Pinpoint the cell where the given text exists, returning its (X, Y) midpoint coordinate. 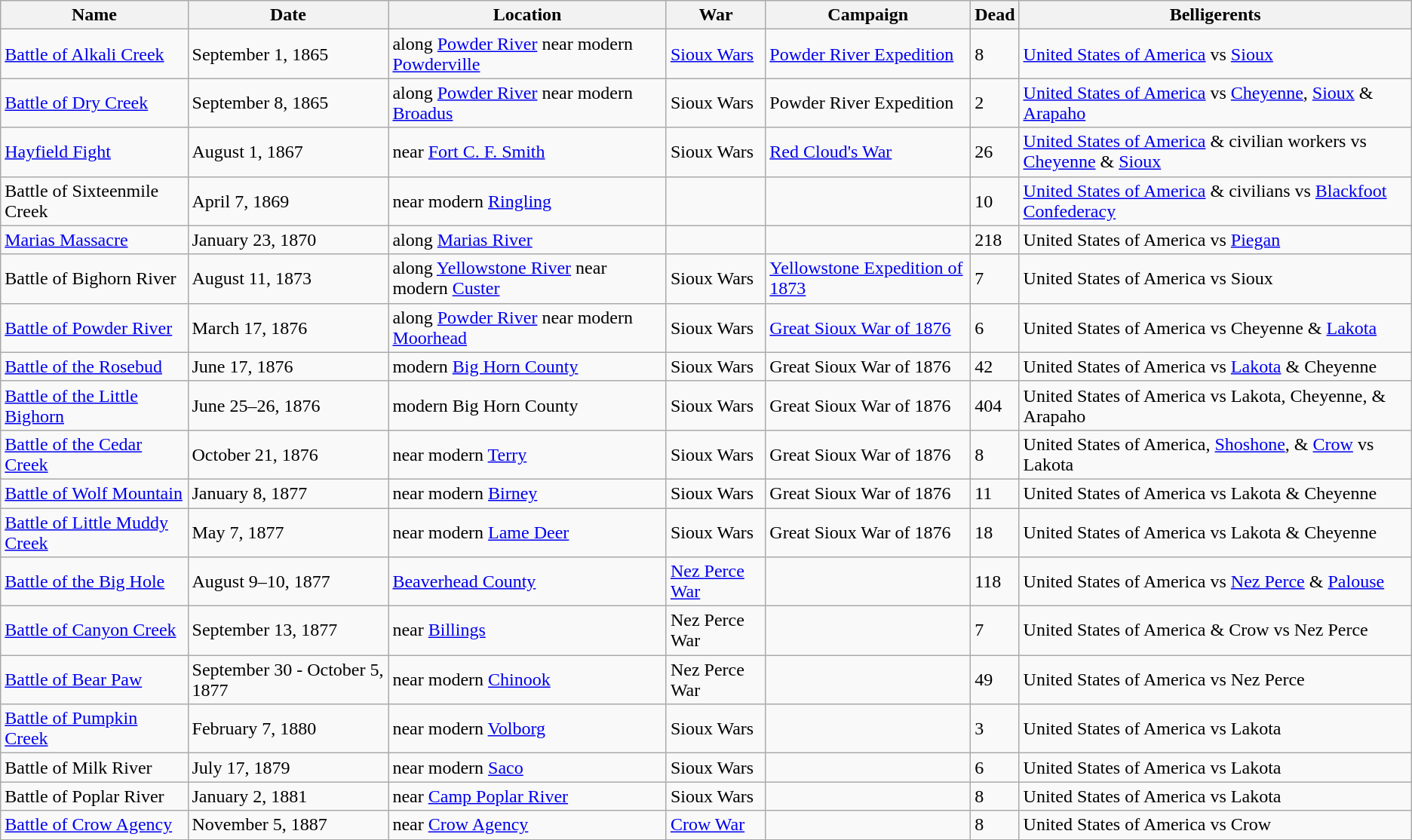
June 17, 1876 (288, 366)
August 9–10, 1877 (288, 582)
Battle of Milk River (94, 768)
Hayfield Fight (94, 152)
Battle of Alkali Creek (94, 54)
Battle of Poplar River (94, 796)
Beaverhead County (527, 582)
near modern Terry (527, 454)
near modern Saco (527, 768)
Belligerents (1215, 15)
United States of America & Crow vs Nez Perce (1215, 630)
near modern Chinook (527, 680)
February 7, 1880 (288, 728)
United States of America & civilian workers vs Cheyenne & Sioux (1215, 152)
August 11, 1873 (288, 279)
April 7, 1869 (288, 201)
Battle of the Rosebud (94, 366)
near modern Volborg (527, 728)
3 (995, 728)
United States of America vs Nez Perce (1215, 680)
218 (995, 240)
September 30 - October 5, 1877 (288, 680)
near modern Lame Deer (527, 532)
United States of America, Shoshone, & Crow vs Lakota (1215, 454)
Battle of the Big Hole (94, 582)
May 7, 1877 (288, 532)
Date (288, 15)
near Camp Poplar River (527, 796)
September 8, 1865 (288, 103)
January 23, 1870 (288, 240)
Battle of Pumpkin Creek (94, 728)
Battle of Canyon Creek (94, 630)
United States of America vs Piegan (1215, 240)
November 5, 1887 (288, 825)
near Billings (527, 630)
Location (527, 15)
along Yellowstone River near modern Custer (527, 279)
War (715, 15)
Battle of Little Muddy Creek (94, 532)
10 (995, 201)
Battle of Dry Creek (94, 103)
near Crow Agency (527, 825)
March 17, 1876 (288, 327)
United States of America vs Crow (1215, 825)
Battle of the Cedar Creek (94, 454)
along Powder River near modern Moorhead (527, 327)
Marias Massacre (94, 240)
Battle of Crow Agency (94, 825)
United States of America vs Cheyenne & Lakota (1215, 327)
Red Cloud's War (868, 152)
42 (995, 366)
Battle of Powder River (94, 327)
near Fort C. F. Smith (527, 152)
Battle of Wolf Mountain (94, 493)
October 21, 1876 (288, 454)
Crow War (715, 825)
United States of America & civilians vs Blackfoot Confederacy (1215, 201)
September 13, 1877 (288, 630)
Dead (995, 15)
July 17, 1879 (288, 768)
2 (995, 103)
near modern Ringling (527, 201)
Name (94, 15)
United States of America vs Nez Perce & Palouse (1215, 582)
January 2, 1881 (288, 796)
26 (995, 152)
September 1, 1865 (288, 54)
11 (995, 493)
Campaign (868, 15)
Battle of Sixteenmile Creek (94, 201)
49 (995, 680)
January 8, 1877 (288, 493)
along Powder River near modern Broadus (527, 103)
United States of America vs Lakota, Cheyenne, & Arapaho (1215, 406)
United States of America vs Cheyenne, Sioux & Arapaho (1215, 103)
18 (995, 532)
Battle of Bighorn River (94, 279)
Battle of Bear Paw (94, 680)
Yellowstone Expedition of 1873 (868, 279)
Battle of the Little Bighorn (94, 406)
118 (995, 582)
August 1, 1867 (288, 152)
along Powder River near modern Powderville (527, 54)
June 25–26, 1876 (288, 406)
along Marias River (527, 240)
near modern Birney (527, 493)
404 (995, 406)
